Provide the [x, y] coordinate of the cell's center where the given text is located.  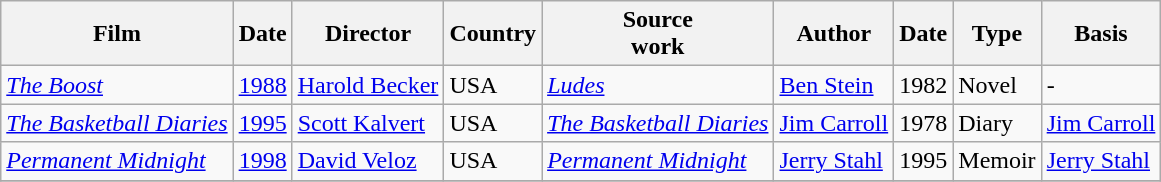
Ludes [658, 85]
Novel [997, 85]
1998 [262, 161]
Type [997, 34]
David Veloz [368, 161]
Scott Kalvert [368, 123]
Director [368, 34]
The Boost [117, 85]
Diary [997, 123]
Country [493, 34]
- [1101, 85]
Film [117, 34]
Harold Becker [368, 85]
1988 [262, 85]
Author [834, 34]
Sourcework [658, 34]
Basis [1101, 34]
1982 [924, 85]
Memoir [997, 161]
Ben Stein [834, 85]
1978 [924, 123]
